Identify which cell holds the provided text, then report its [X, Y] central coordinate. 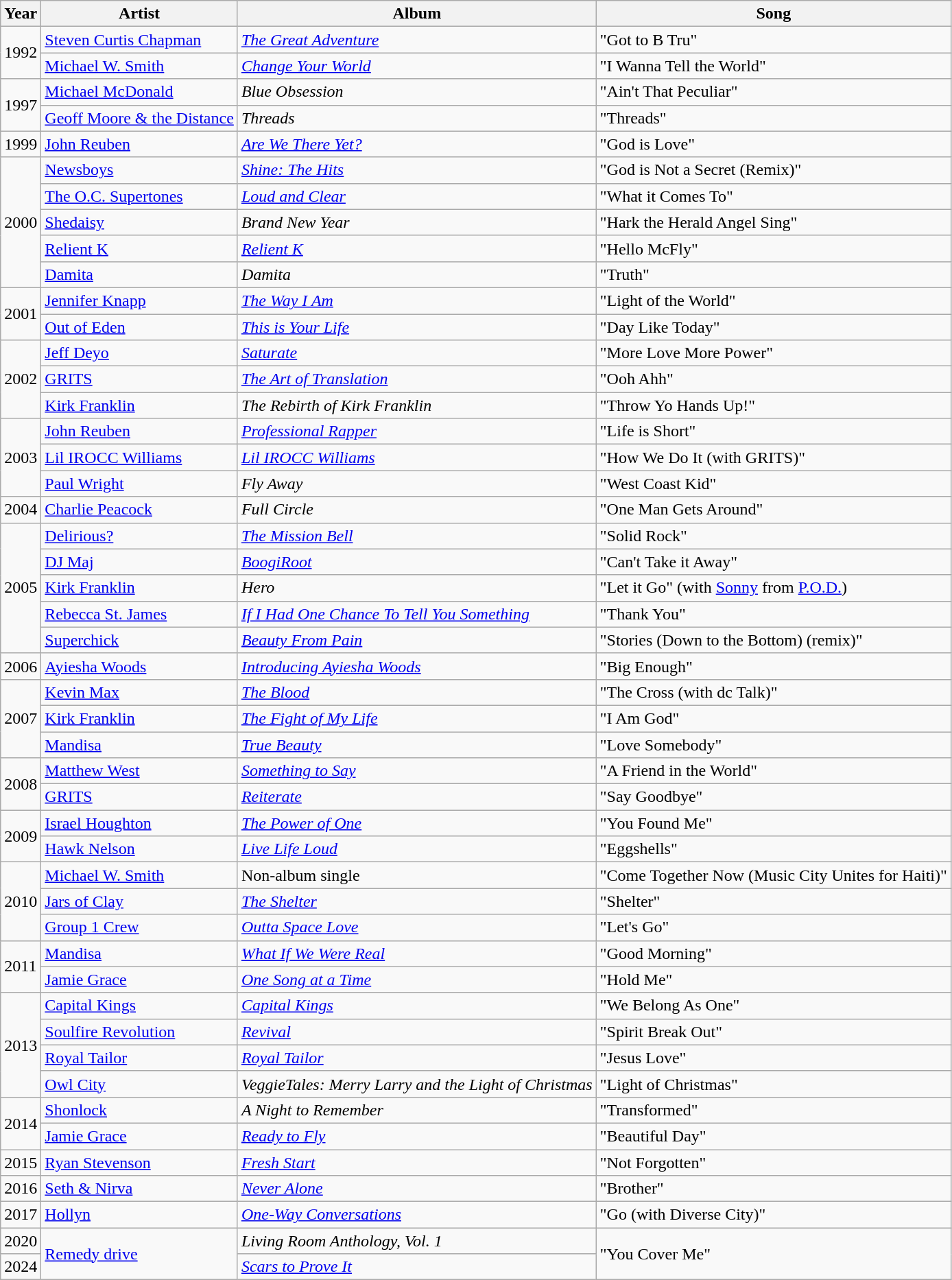
Ready to Fly [417, 1136]
Full Circle [417, 510]
Fresh Start [417, 1163]
"Eggshells" [774, 849]
2011 [21, 967]
"Life is Short" [774, 431]
"Solid Rock" [774, 536]
"Can't Take it Away" [774, 562]
"Got to B Tru" [774, 40]
Album [417, 14]
Are We There Yet? [417, 144]
Matthew West [140, 771]
"I Am God" [774, 718]
"Come Together Now (Music City Unites for Haiti)" [774, 875]
Out of Eden [140, 327]
"West Coast Kid" [774, 484]
"God is Love" [774, 144]
Scars to Prove It [417, 1267]
VeggieTales: Merry Larry and the Light of Christmas [417, 1084]
"Ain't That Peculiar" [774, 92]
2014 [21, 1123]
A Night to Remember [417, 1110]
Song [774, 14]
2006 [21, 666]
Seth & Nirva [140, 1189]
"Truth" [774, 274]
Soulfire Revolution [140, 1032]
Living Room Anthology, Vol. 1 [417, 1241]
Beauty From Pain [417, 640]
Shedaisy [140, 222]
"Hark the Herald Angel Sing" [774, 222]
True Beauty [417, 744]
Kevin Max [140, 692]
Jeff Deyo [140, 353]
1992 [21, 53]
2009 [21, 836]
Blue Obsession [417, 92]
Ayiesha Woods [140, 666]
2020 [21, 1241]
"How We Do It (with GRITS)" [774, 458]
Introducing Ayiesha Woods [417, 666]
2003 [21, 458]
Hero [417, 588]
"Love Somebody" [774, 744]
"Beautiful Day" [774, 1136]
What If We Were Real [417, 953]
Ryan Stevenson [140, 1163]
Geoff Moore & the Distance [140, 118]
Newsboys [140, 170]
2001 [21, 313]
2017 [21, 1215]
Group 1 Crew [140, 927]
Professional Rapper [417, 431]
"Threads" [774, 118]
"Good Morning" [774, 953]
Outta Space Love [417, 927]
"You Found Me" [774, 823]
The Art of Translation [417, 379]
"Thank You" [774, 614]
The O.C. Supertones [140, 196]
Hawk Nelson [140, 849]
2008 [21, 784]
1999 [21, 144]
"Day Like Today" [774, 327]
2000 [21, 222]
2007 [21, 718]
1997 [21, 105]
2024 [21, 1267]
"Hello McFly" [774, 248]
"You Cover Me" [774, 1254]
"I Wanna Tell the World" [774, 66]
The Rebirth of Kirk Franklin [417, 405]
"More Love More Power" [774, 353]
"Not Forgotten" [774, 1163]
Artist [140, 14]
The Way I Am [417, 300]
2002 [21, 379]
Hollyn [140, 1215]
Shonlock [140, 1110]
Brand New Year [417, 222]
This is Your Life [417, 327]
One Song at a Time [417, 980]
Rebecca St. James [140, 614]
2016 [21, 1189]
2013 [21, 1045]
Threads [417, 118]
Shine: The Hits [417, 170]
Owl City [140, 1084]
"We Belong As One" [774, 1006]
"Let it Go" (with Sonny from P.O.D.) [774, 588]
DJ Maj [140, 562]
"Ooh Ahh" [774, 379]
Jars of Clay [140, 901]
One-Way Conversations [417, 1215]
Non-album single [417, 875]
The Blood [417, 692]
"Hold Me" [774, 980]
2010 [21, 901]
Never Alone [417, 1189]
Something to Say [417, 771]
"Brother" [774, 1189]
Steven Curtis Chapman [140, 40]
Remedy drive [140, 1254]
"Throw Yo Hands Up!" [774, 405]
"Transformed" [774, 1110]
"Stories (Down to the Bottom) (remix)" [774, 640]
"Jesus Love" [774, 1058]
"Spirit Break Out" [774, 1032]
Reiterate [417, 797]
"The Cross (with dc Talk)" [774, 692]
If I Had One Chance To Tell You Something [417, 614]
Paul Wright [140, 484]
Delirious? [140, 536]
"Let's Go" [774, 927]
Jennifer Knapp [140, 300]
BoogiRoot [417, 562]
"Big Enough" [774, 666]
"Go (with Diverse City)" [774, 1215]
"Light of Christmas" [774, 1084]
2015 [21, 1163]
Live Life Loud [417, 849]
Change Your World [417, 66]
"A Friend in the World" [774, 771]
The Power of One [417, 823]
Israel Houghton [140, 823]
Michael McDonald [140, 92]
The Great Adventure [417, 40]
Superchick [140, 640]
The Mission Bell [417, 536]
2005 [21, 588]
"One Man Gets Around" [774, 510]
"God is Not a Secret (Remix)" [774, 170]
"What it Comes To" [774, 196]
"Shelter" [774, 901]
Fly Away [417, 484]
The Fight of My Life [417, 718]
"Say Goodbye" [774, 797]
Revival [417, 1032]
Year [21, 14]
Loud and Clear [417, 196]
Charlie Peacock [140, 510]
The Shelter [417, 901]
"Light of the World" [774, 300]
Saturate [417, 353]
2004 [21, 510]
